Output the (X, Y) coordinate of the center of the cell containing the given text.  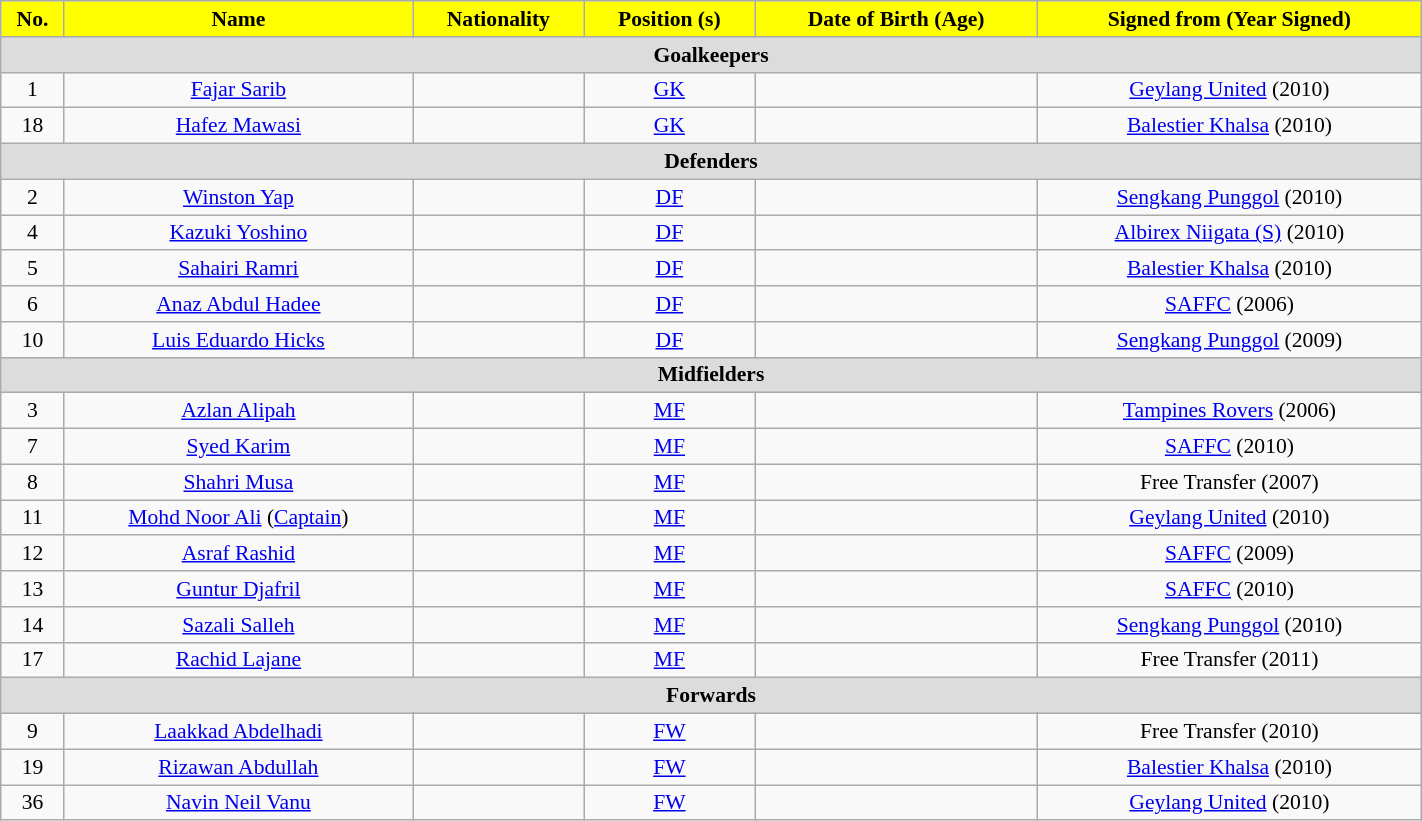
17 (32, 660)
Asraf Rashid (238, 554)
Anaz Abdul Hadee (238, 304)
Rachid Lajane (238, 660)
Free Transfer (2010) (1230, 732)
Navin Neil Vanu (238, 803)
10 (32, 340)
Defenders (711, 162)
No. (32, 19)
Name (238, 19)
Goalkeepers (711, 55)
8 (32, 482)
Shahri Musa (238, 482)
Free Transfer (2007) (1230, 482)
Signed from (Year Signed) (1230, 19)
12 (32, 554)
11 (32, 518)
SAFFC (2009) (1230, 554)
4 (32, 233)
5 (32, 269)
Rizawan Abdullah (238, 767)
Free Transfer (2011) (1230, 660)
Syed Karim (238, 447)
Mohd Noor Ali (Captain) (238, 518)
1 (32, 90)
13 (32, 589)
Luis Eduardo Hicks (238, 340)
36 (32, 803)
6 (32, 304)
Tampines Rovers (2006) (1230, 411)
Guntur Djafril (238, 589)
Date of Birth (Age) (896, 19)
Kazuki Yoshino (238, 233)
Sengkang Punggol (2009) (1230, 340)
SAFFC (2006) (1230, 304)
Midfielders (711, 375)
Sazali Salleh (238, 625)
Nationality (498, 19)
Albirex Niigata (S) (2010) (1230, 233)
2 (32, 197)
Hafez Mawasi (238, 126)
Forwards (711, 696)
3 (32, 411)
7 (32, 447)
Sahairi Ramri (238, 269)
Azlan Alipah (238, 411)
Fajar Sarib (238, 90)
9 (32, 732)
19 (32, 767)
Laakkad Abdelhadi (238, 732)
14 (32, 625)
Winston Yap (238, 197)
18 (32, 126)
Position (s) (670, 19)
